Capture the cell that displays the provided text and extract its (X, Y) central coordinate. 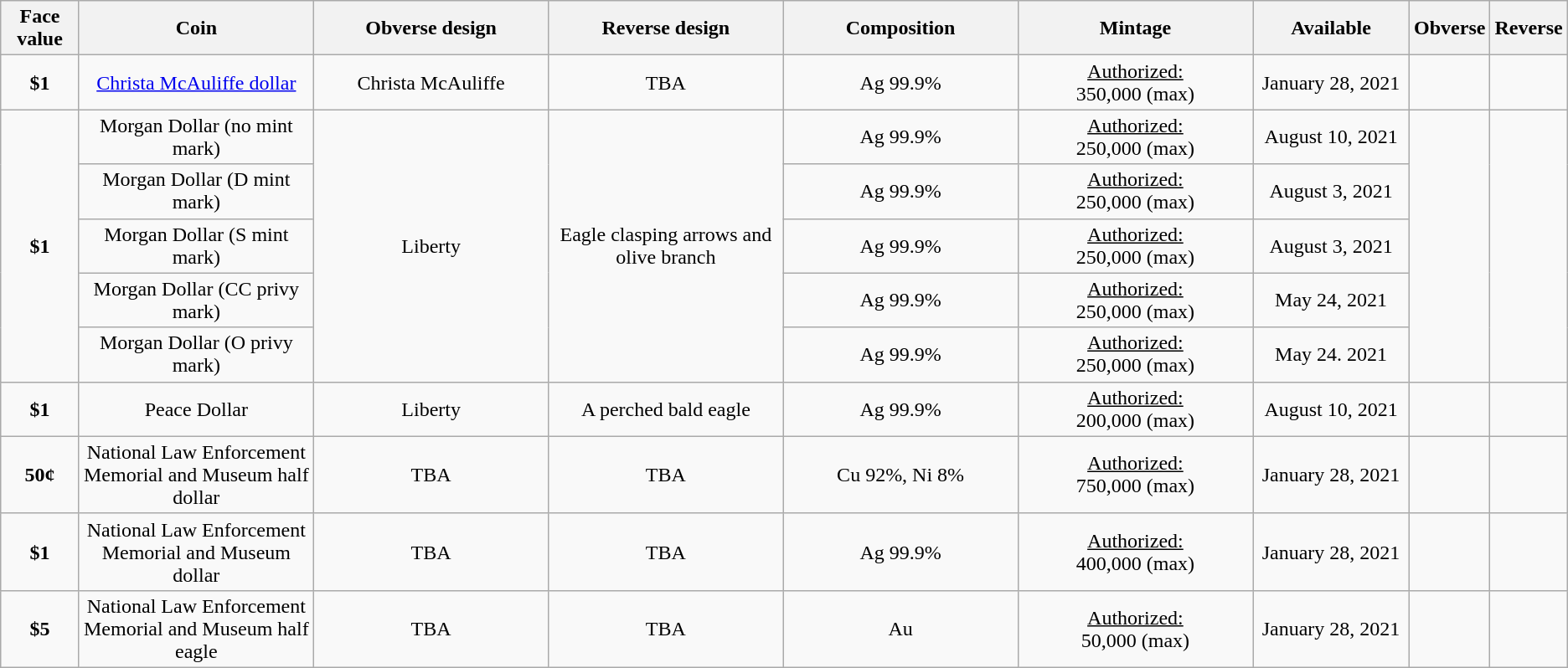
Coin (196, 28)
Peace Dollar (196, 409)
Authorized:200,000 (max) (1135, 409)
Authorized:350,000 (max) (1135, 82)
Obverse (1450, 28)
Face value (40, 28)
Au (900, 629)
Reverse (1529, 28)
Reverse design (666, 28)
Available (1332, 28)
Authorized:50,000 (max) (1135, 629)
May 24. 2021 (1332, 355)
Eagle clasping arrows and olive branch (666, 246)
Authorized:750,000 (max) (1135, 475)
Authorized:400,000 (max) (1135, 552)
May 24, 2021 (1332, 300)
50¢ (40, 475)
Composition (900, 28)
A perched bald eagle (666, 409)
Christa McAuliffe dollar (196, 82)
National Law Enforcement Memorial and Museum half dollar (196, 475)
Cu 92%, Ni 8% (900, 475)
Morgan Dollar (O privy mark) (196, 355)
Morgan Dollar (D mint mark) (196, 191)
Christa McAuliffe (431, 82)
National Law Enforcement Memorial and Museum half eagle (196, 629)
Morgan Dollar (CC privy mark) (196, 300)
Morgan Dollar (no mint mark) (196, 137)
Morgan Dollar (S mint mark) (196, 246)
$5 (40, 629)
National Law Enforcement Memorial and Museum dollar (196, 552)
Mintage (1135, 28)
Obverse design (431, 28)
